For the text-containing cell, return its midpoint in [x, y] coordinate format. 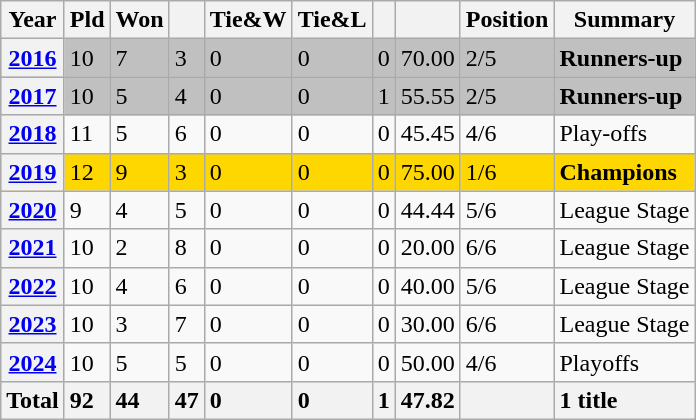
Total [33, 400]
20.00 [428, 248]
Champions [624, 172]
30.00 [428, 324]
2019 [33, 172]
92 [87, 400]
Position [507, 20]
2020 [33, 210]
Summary [624, 20]
2018 [33, 134]
Playoffs [624, 362]
75.00 [428, 172]
50.00 [428, 362]
12 [87, 172]
47 [186, 400]
2024 [33, 362]
44 [140, 400]
Tie&W [248, 20]
Tie&L [332, 20]
44.44 [428, 210]
Won [140, 20]
55.55 [428, 96]
1/6 [507, 172]
2021 [33, 248]
2016 [33, 58]
45.45 [428, 134]
2022 [33, 286]
1 title [624, 400]
2017 [33, 96]
47.82 [428, 400]
Pld [87, 20]
40.00 [428, 286]
Year [33, 20]
2023 [33, 324]
70.00 [428, 58]
11 [87, 134]
2 [140, 248]
Play-offs [624, 134]
8 [186, 248]
